Search for the cell housing the specified text and yield its (x, y) center coordinate. 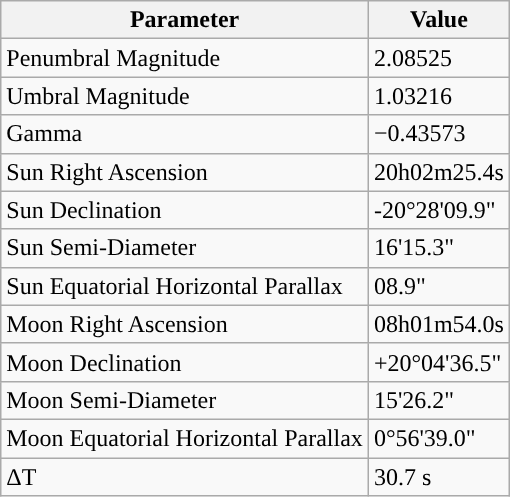
16'15.3" (438, 248)
Sun Equatorial Horizontal Parallax (185, 286)
-20°28'09.9" (438, 210)
Parameter (185, 20)
30.7 s (438, 477)
15'26.2" (438, 400)
0°56'39.0" (438, 438)
Penumbral Magnitude (185, 58)
1.03216 (438, 96)
Moon Declination (185, 362)
ΔT (185, 477)
Gamma (185, 134)
2.08525 (438, 58)
Sun Right Ascension (185, 172)
Moon Semi-Diameter (185, 400)
Umbral Magnitude (185, 96)
Value (438, 20)
20h02m25.4s (438, 172)
+20°04'36.5" (438, 362)
Sun Semi-Diameter (185, 248)
Sun Declination (185, 210)
08.9" (438, 286)
Moon Equatorial Horizontal Parallax (185, 438)
Moon Right Ascension (185, 324)
−0.43573 (438, 134)
08h01m54.0s (438, 324)
